Extract the (X, Y) coordinate from the center of the cell holding the provided text.  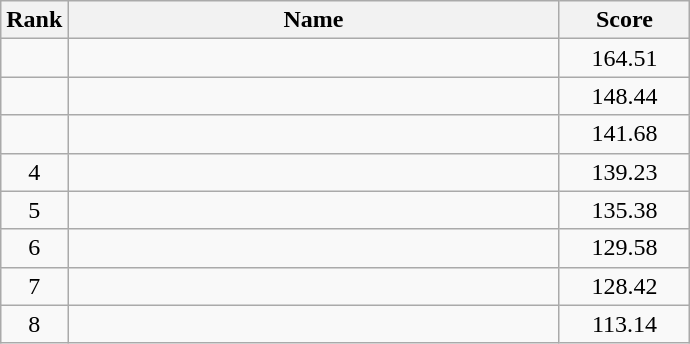
141.68 (624, 134)
Rank (34, 20)
6 (34, 248)
128.42 (624, 286)
Name (314, 20)
Score (624, 20)
4 (34, 172)
135.38 (624, 210)
139.23 (624, 172)
164.51 (624, 58)
8 (34, 324)
148.44 (624, 96)
7 (34, 286)
113.14 (624, 324)
129.58 (624, 248)
5 (34, 210)
